Pinpoint the cell where the given text exists, returning its [x, y] midpoint coordinate. 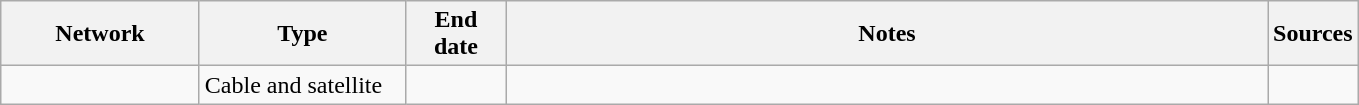
End date [456, 34]
Network [100, 34]
Cable and satellite [302, 85]
Type [302, 34]
Notes [886, 34]
Sources [1314, 34]
